Search for the cell housing the specified text and yield its (x, y) center coordinate. 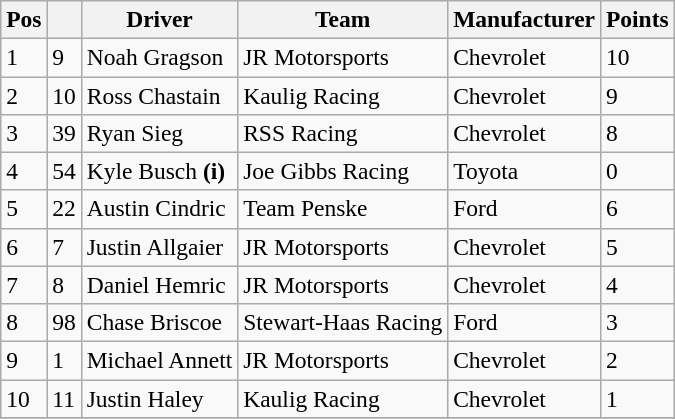
Ross Chastain (159, 95)
Team Penske (343, 209)
Justin Haley (159, 398)
Joe Gibbs Racing (343, 171)
98 (64, 322)
Noah Gragson (159, 57)
Stewart-Haas Racing (343, 322)
Toyota (524, 171)
Austin Cindric (159, 209)
Manufacturer (524, 19)
0 (637, 171)
Driver (159, 19)
Team (343, 19)
Chase Briscoe (159, 322)
RSS Racing (343, 133)
39 (64, 133)
Justin Allgaier (159, 247)
54 (64, 171)
Michael Annett (159, 360)
Daniel Hemric (159, 285)
Pos (24, 19)
Ryan Sieg (159, 133)
Points (637, 19)
22 (64, 209)
Kyle Busch (i) (159, 171)
11 (64, 398)
